Return [x, y] of the center of cell containing provided text 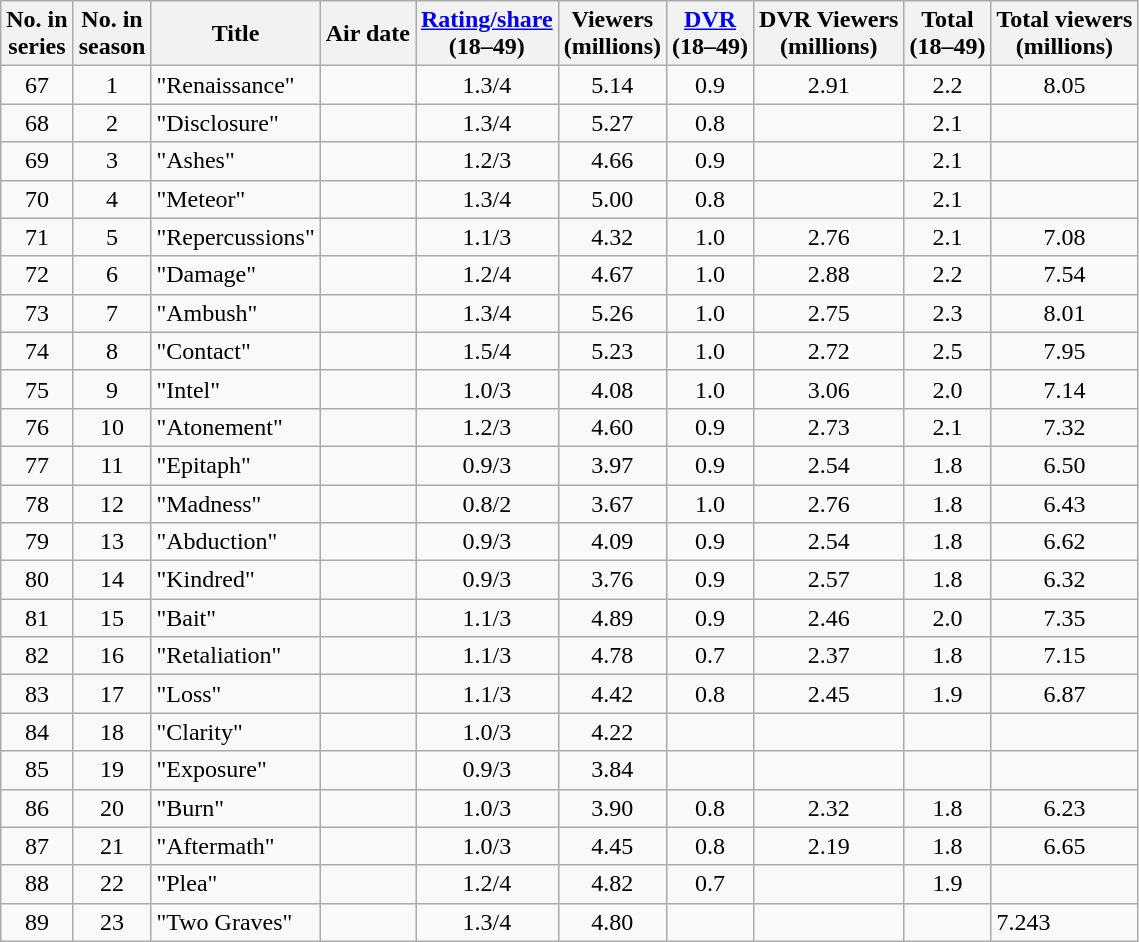
3.90 [612, 808]
5.00 [612, 199]
4.89 [612, 618]
86 [37, 808]
4.78 [612, 656]
4.22 [612, 732]
68 [37, 123]
3.84 [612, 770]
70 [37, 199]
13 [112, 542]
4.45 [612, 846]
5.26 [612, 313]
5.23 [612, 351]
3.67 [612, 503]
8.01 [1064, 313]
2.32 [829, 808]
2.91 [829, 85]
75 [37, 389]
2.73 [829, 427]
67 [37, 85]
6.32 [1064, 580]
83 [37, 694]
Total viewers(millions) [1064, 34]
Total(18–49) [948, 34]
4.60 [612, 427]
2.72 [829, 351]
Title [236, 34]
2.5 [948, 351]
"Madness" [236, 503]
16 [112, 656]
"Epitaph" [236, 465]
3 [112, 161]
"Loss" [236, 694]
"Ashes" [236, 161]
7 [112, 313]
2.37 [829, 656]
7.15 [1064, 656]
2.3 [948, 313]
4.09 [612, 542]
7.243 [1064, 922]
7.54 [1064, 275]
10 [112, 427]
21 [112, 846]
4.42 [612, 694]
No. inseries [37, 34]
72 [37, 275]
7.32 [1064, 427]
84 [37, 732]
4.66 [612, 161]
1 [112, 85]
7.35 [1064, 618]
85 [37, 770]
2.45 [829, 694]
89 [37, 922]
"Intel" [236, 389]
2.46 [829, 618]
"Repercussions" [236, 237]
2.75 [829, 313]
6.62 [1064, 542]
7.14 [1064, 389]
3.97 [612, 465]
69 [37, 161]
8.05 [1064, 85]
6.87 [1064, 694]
2.88 [829, 275]
"Retaliation" [236, 656]
"Exposure" [236, 770]
"Meteor" [236, 199]
5.27 [612, 123]
"Damage" [236, 275]
6.23 [1064, 808]
78 [37, 503]
20 [112, 808]
76 [37, 427]
17 [112, 694]
6.50 [1064, 465]
5.14 [612, 85]
"Disclosure" [236, 123]
"Plea" [236, 884]
"Clarity" [236, 732]
4.08 [612, 389]
DVR Viewers(millions) [829, 34]
18 [112, 732]
"Kindred" [236, 580]
15 [112, 618]
11 [112, 465]
82 [37, 656]
0.8/2 [488, 503]
7.08 [1064, 237]
4.32 [612, 237]
5 [112, 237]
8 [112, 351]
2.57 [829, 580]
4.82 [612, 884]
"Bait" [236, 618]
77 [37, 465]
88 [37, 884]
87 [37, 846]
"Ambush" [236, 313]
DVR(18–49) [710, 34]
23 [112, 922]
"Aftermath" [236, 846]
81 [37, 618]
74 [37, 351]
"Burn" [236, 808]
2 [112, 123]
Rating/share(18–49) [488, 34]
"Contact" [236, 351]
"Two Graves" [236, 922]
3.76 [612, 580]
7.95 [1064, 351]
80 [37, 580]
22 [112, 884]
1.5/4 [488, 351]
6.65 [1064, 846]
71 [37, 237]
6 [112, 275]
9 [112, 389]
79 [37, 542]
12 [112, 503]
"Atonement" [236, 427]
6.43 [1064, 503]
"Abduction" [236, 542]
14 [112, 580]
73 [37, 313]
"Renaissance" [236, 85]
4.67 [612, 275]
3.06 [829, 389]
No. inseason [112, 34]
Air date [368, 34]
2.19 [829, 846]
Viewers(millions) [612, 34]
19 [112, 770]
4 [112, 199]
4.80 [612, 922]
